Output the (X, Y) coordinate of the center of the cell containing the given text.  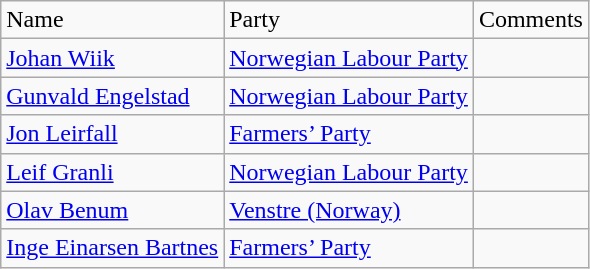
Gunvald Engelstad (112, 96)
Leif Granli (112, 172)
Jon Leirfall (112, 134)
Comments (530, 20)
Name (112, 20)
Inge Einarsen Bartnes (112, 248)
Johan Wiik (112, 58)
Venstre (Norway) (349, 210)
Olav Benum (112, 210)
Party (349, 20)
